Locate the cell with the specified text and output its [X, Y] center coordinate. 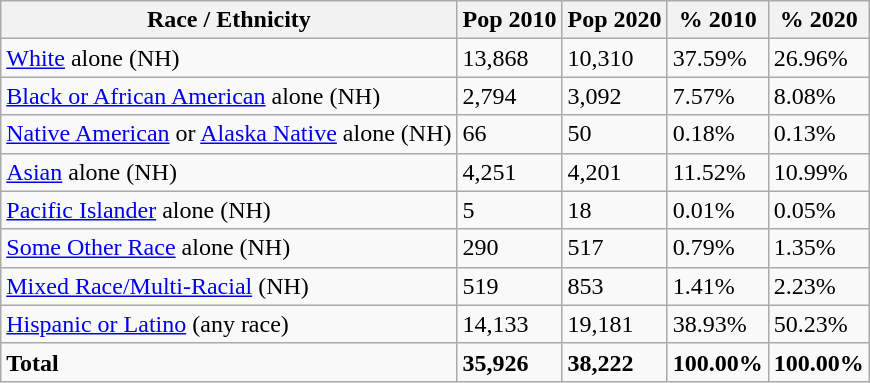
2.23% [818, 286]
Race / Ethnicity [229, 20]
Black or African American alone (NH) [229, 96]
7.57% [718, 96]
1.41% [718, 286]
0.79% [718, 248]
10.99% [818, 172]
Pacific Islander alone (NH) [229, 210]
0.13% [818, 134]
0.01% [718, 210]
Asian alone (NH) [229, 172]
519 [510, 286]
% 2020 [818, 20]
66 [510, 134]
19,181 [614, 324]
10,310 [614, 58]
290 [510, 248]
4,201 [614, 172]
14,133 [510, 324]
% 2010 [718, 20]
Total [229, 362]
3,092 [614, 96]
Some Other Race alone (NH) [229, 248]
18 [614, 210]
517 [614, 248]
4,251 [510, 172]
White alone (NH) [229, 58]
50.23% [818, 324]
37.59% [718, 58]
13,868 [510, 58]
50 [614, 134]
Pop 2020 [614, 20]
Pop 2010 [510, 20]
853 [614, 286]
Hispanic or Latino (any race) [229, 324]
8.08% [818, 96]
Native American or Alaska Native alone (NH) [229, 134]
35,926 [510, 362]
Mixed Race/Multi-Racial (NH) [229, 286]
0.05% [818, 210]
26.96% [818, 58]
2,794 [510, 96]
38,222 [614, 362]
0.18% [718, 134]
1.35% [818, 248]
5 [510, 210]
38.93% [718, 324]
11.52% [718, 172]
